Determine the (X, Y) coordinate at the center of the cell enclosing the given text.  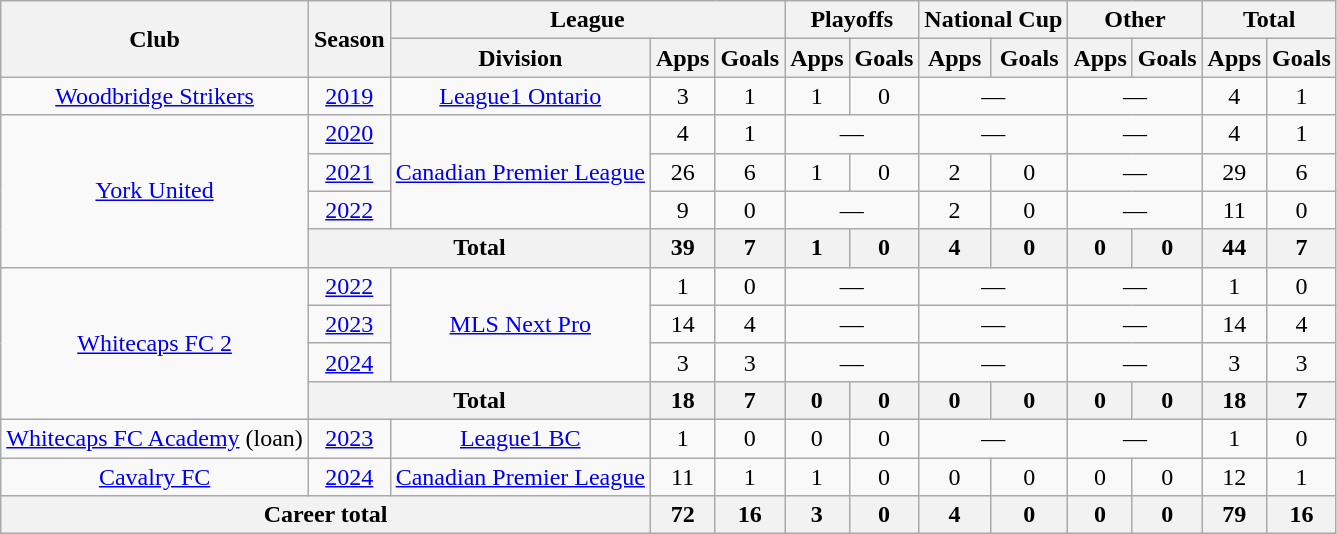
Club (155, 39)
National Cup (994, 20)
Other (1135, 20)
79 (1234, 515)
9 (682, 210)
Woodbridge Strikers (155, 96)
Season (349, 39)
Career total (326, 515)
League1 BC (520, 438)
League1 Ontario (520, 96)
League (587, 20)
26 (682, 172)
2019 (349, 96)
2021 (349, 172)
York United (155, 191)
29 (1234, 172)
44 (1234, 248)
Whitecaps FC 2 (155, 343)
72 (682, 515)
2020 (349, 134)
39 (682, 248)
12 (1234, 477)
Cavalry FC (155, 477)
Division (520, 58)
MLS Next Pro (520, 324)
Playoffs (852, 20)
Whitecaps FC Academy (loan) (155, 438)
